Provide the (x, y) coordinate of the cell's center where the given text is located.  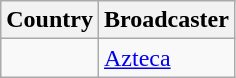
Country (50, 20)
Broadcaster (166, 20)
Azteca (166, 58)
